Capture the cell that displays the provided text and extract its [X, Y] central coordinate. 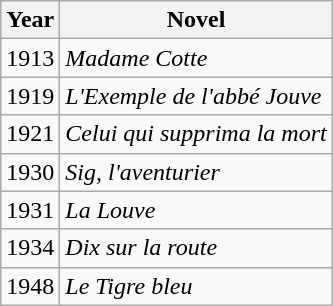
Novel [196, 20]
1921 [30, 134]
Sig, l'aventurier [196, 172]
Celui qui supprima la mort [196, 134]
1934 [30, 248]
1919 [30, 96]
La Louve [196, 210]
1948 [30, 286]
Madame Cotte [196, 58]
L'Exemple de l'abbé Jouve [196, 96]
Le Tigre bleu [196, 286]
Dix sur la route [196, 248]
Year [30, 20]
1931 [30, 210]
1913 [30, 58]
1930 [30, 172]
